Return the (x, y) coordinate for the center point of the cell that contains the specified text.  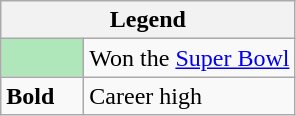
Bold (42, 96)
Won the Super Bowl (190, 58)
Legend (148, 20)
Career high (190, 96)
